Return the (x, y) coordinate for the center point of the cell that contains the specified text.  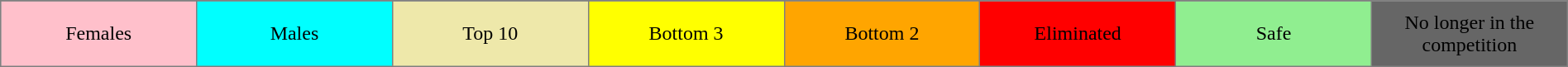
Females (99, 34)
Bottom 3 (686, 34)
No longer in the competition (1469, 34)
Eliminated (1078, 34)
Top 10 (490, 34)
Males (294, 34)
Bottom 2 (882, 34)
Safe (1274, 34)
